From the cell containing the given text, extract its center point as (X, Y) coordinate. 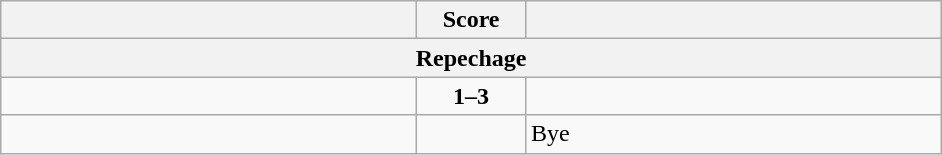
Repechage (472, 58)
1–3 (472, 96)
Score (472, 20)
Bye (733, 134)
